Detect which cell encompasses the target text, then output its (X, Y) center coordinate. 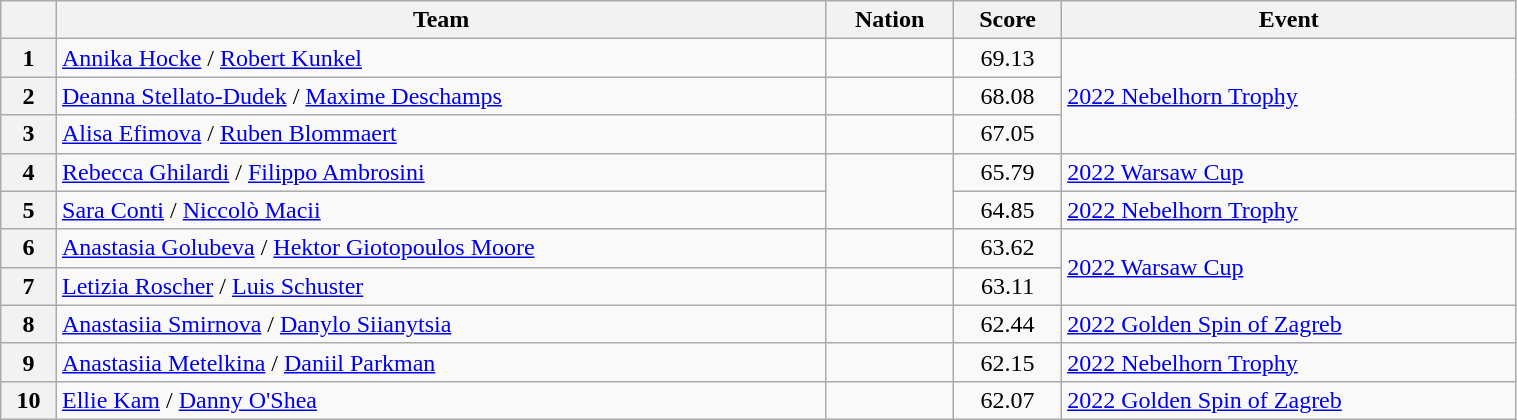
65.79 (1008, 172)
69.13 (1008, 58)
Anastasia Golubeva / Hektor Giotopoulos Moore (442, 248)
Sara Conti / Niccolò Macii (442, 210)
Anastasiia Metelkina / Daniil Parkman (442, 362)
10 (29, 400)
Score (1008, 20)
63.62 (1008, 248)
Nation (890, 20)
9 (29, 362)
62.15 (1008, 362)
Rebecca Ghilardi / Filippo Ambrosini (442, 172)
62.44 (1008, 324)
Event (1289, 20)
7 (29, 286)
Annika Hocke / Robert Kunkel (442, 58)
3 (29, 134)
Deanna Stellato-Dudek / Maxime Deschamps (442, 96)
Letizia Roscher / Luis Schuster (442, 286)
Alisa Efimova / Ruben Blommaert (442, 134)
Team (442, 20)
5 (29, 210)
62.07 (1008, 400)
Ellie Kam / Danny O'Shea (442, 400)
Anastasiia Smirnova / Danylo Siianytsia (442, 324)
63.11 (1008, 286)
8 (29, 324)
67.05 (1008, 134)
64.85 (1008, 210)
4 (29, 172)
1 (29, 58)
6 (29, 248)
2 (29, 96)
68.08 (1008, 96)
